Locate the cell with the specified text and output its (x, y) center coordinate. 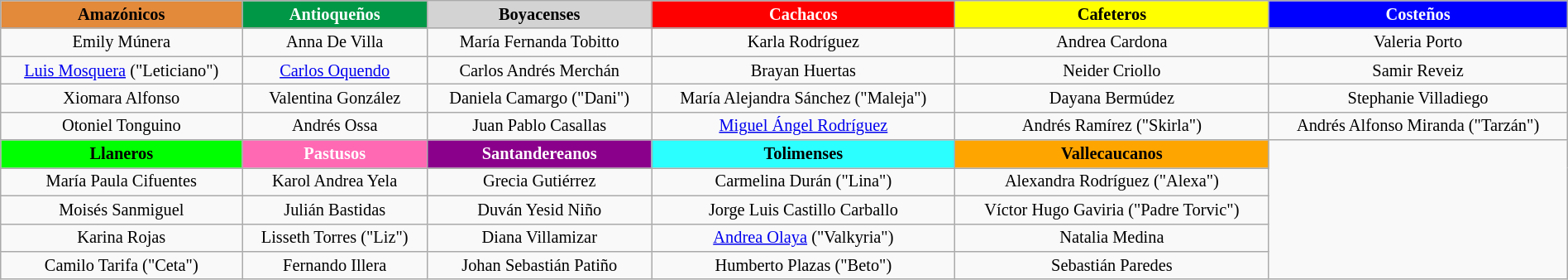
Cachacos (804, 14)
Lisseth Torres ("Liz") (335, 238)
Xiomara Alfonso (122, 98)
Duván Yesid Niño (539, 210)
Costeños (1417, 14)
Humberto Plazas ("Beto") (804, 265)
Valeria Porto (1417, 42)
Sebastián Paredes (1111, 265)
Andrés Alfonso Miranda ("Tarzán") (1417, 126)
Karla Rodríguez (804, 42)
María Alejandra Sánchez ("Maleja") (804, 98)
Daniela Camargo ("Dani") (539, 98)
Pastusos (335, 154)
Brayan Huertas (804, 70)
Johan Sebastián Patiño (539, 265)
Carlos Oquendo (335, 70)
Santandereanos (539, 154)
Samir Reveiz (1417, 70)
Boyacenses (539, 14)
Natalia Medina (1111, 238)
Cafeteros (1111, 14)
Amazónicos (122, 14)
Juan Pablo Casallas (539, 126)
Moisés Sanmiguel (122, 210)
Julián Bastidas (335, 210)
Carmelina Durán ("Lina") (804, 181)
Neider Criollo (1111, 70)
Llaneros (122, 154)
Jorge Luis Castillo Carballo (804, 210)
Fernando Illera (335, 265)
Andrea Olaya ("Valkyria") (804, 238)
Stephanie Villadiego (1417, 98)
María Paula Cifuentes (122, 181)
Antioqueños (335, 14)
Emily Múnera (122, 42)
Andrés Ossa (335, 126)
Andrés Ramírez ("Skirla") (1111, 126)
Vallecaucanos (1111, 154)
Tolimenses (804, 154)
Grecia Gutiérrez (539, 181)
Miguel Ángel Rodríguez (804, 126)
Otoniel Tonguino (122, 126)
Valentina González (335, 98)
Andrea Cardona (1111, 42)
Carlos Andrés Merchán (539, 70)
Dayana Bermúdez (1111, 98)
Camilo Tarifa ("Ceta") (122, 265)
Luis Mosquera ("Leticiano") (122, 70)
Víctor Hugo Gaviria ("Padre Torvic") (1111, 210)
Anna De Villa (335, 42)
Karina Rojas (122, 238)
María Fernanda Tobitto (539, 42)
Diana Villamizar (539, 238)
Alexandra Rodríguez ("Alexa") (1111, 181)
Karol Andrea Yela (335, 181)
